Pinpoint the cell where the given text exists, returning its (X, Y) midpoint coordinate. 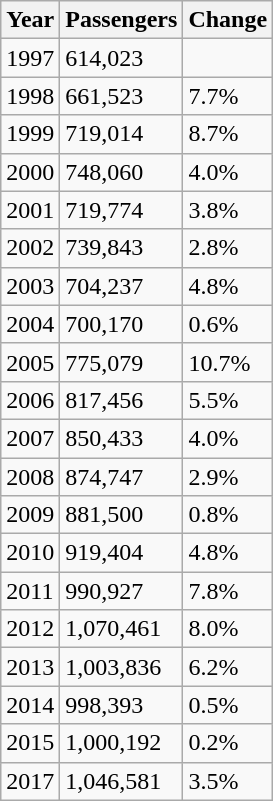
990,927 (122, 591)
2003 (30, 286)
Passengers (122, 20)
719,014 (122, 134)
2017 (30, 781)
2007 (30, 438)
614,023 (122, 58)
2000 (30, 172)
2001 (30, 210)
Change (228, 20)
775,079 (122, 362)
2010 (30, 553)
7.8% (228, 591)
2.8% (228, 248)
748,060 (122, 172)
2013 (30, 667)
0.6% (228, 324)
7.7% (228, 96)
850,433 (122, 438)
0.2% (228, 743)
998,393 (122, 705)
2012 (30, 629)
5.5% (228, 400)
1,000,192 (122, 743)
2002 (30, 248)
817,456 (122, 400)
2009 (30, 515)
10.7% (228, 362)
2015 (30, 743)
3.8% (228, 210)
739,843 (122, 248)
881,500 (122, 515)
1,046,581 (122, 781)
1997 (30, 58)
8.7% (228, 134)
1,070,461 (122, 629)
1999 (30, 134)
Year (30, 20)
874,747 (122, 477)
0.5% (228, 705)
2004 (30, 324)
6.2% (228, 667)
719,774 (122, 210)
1,003,836 (122, 667)
2006 (30, 400)
661,523 (122, 96)
2005 (30, 362)
8.0% (228, 629)
2011 (30, 591)
704,237 (122, 286)
2.9% (228, 477)
2014 (30, 705)
0.8% (228, 515)
1998 (30, 96)
2008 (30, 477)
919,404 (122, 553)
700,170 (122, 324)
3.5% (228, 781)
